Locate the cell with the specified text and output its (X, Y) center coordinate. 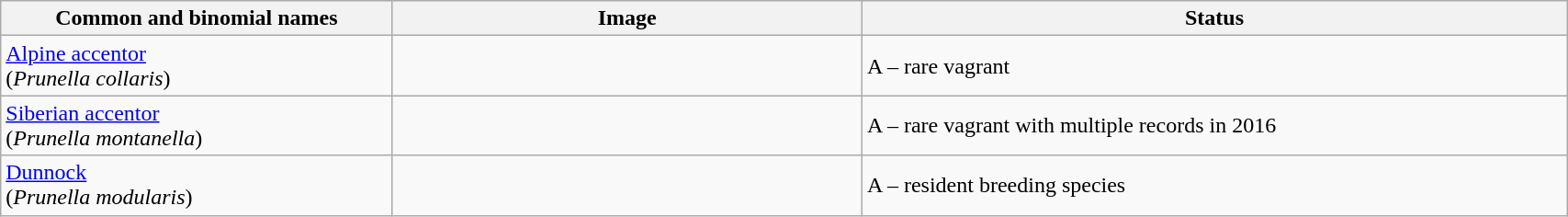
Dunnock(Prunella modularis) (197, 186)
Siberian accentor(Prunella montanella) (197, 125)
Alpine accentor(Prunella collaris) (197, 66)
Common and binomial names (197, 18)
A – resident breeding species (1214, 186)
A – rare vagrant with multiple records in 2016 (1214, 125)
Image (626, 18)
A – rare vagrant (1214, 66)
Status (1214, 18)
